Return [x, y] of the center of cell containing provided text 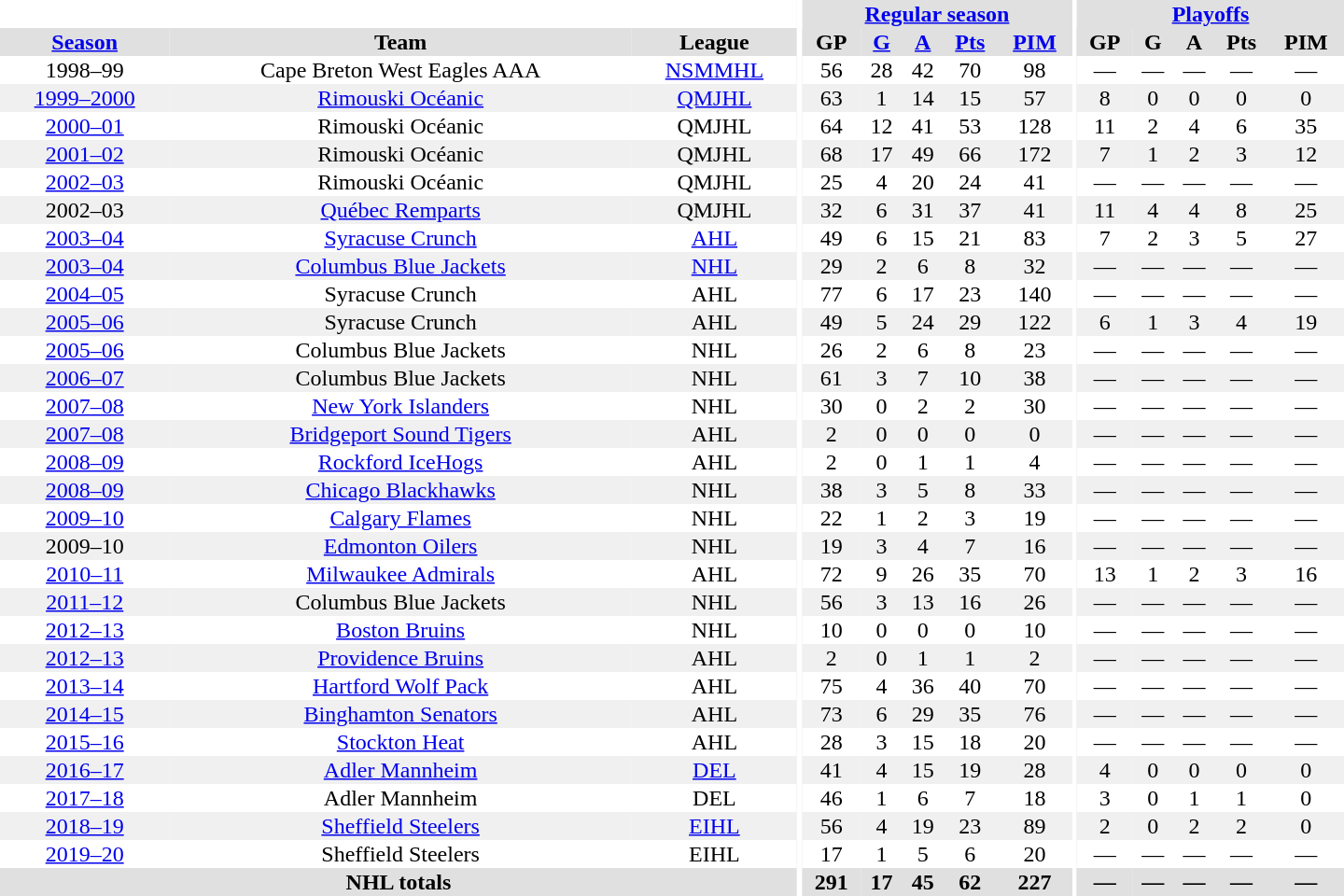
63 [832, 98]
21 [971, 238]
Playoffs [1211, 14]
14 [923, 98]
Regular season [937, 14]
2006–07 [84, 378]
172 [1034, 154]
Rockford IceHogs [399, 462]
Québec Remparts [399, 210]
31 [923, 210]
NHL totals [399, 882]
64 [832, 126]
2018–19 [84, 826]
42 [923, 70]
89 [1034, 826]
46 [832, 798]
83 [1034, 238]
140 [1034, 294]
Boston Bruins [399, 630]
98 [1034, 70]
2015–16 [84, 742]
2016–17 [84, 770]
2001–02 [84, 154]
Team [399, 42]
57 [1034, 98]
53 [971, 126]
73 [832, 714]
Cape Breton West Eagles AAA [399, 70]
Stockton Heat [399, 742]
2010–11 [84, 574]
Edmonton Oilers [399, 546]
2004–05 [84, 294]
9 [882, 574]
72 [832, 574]
Milwaukee Admirals [399, 574]
76 [1034, 714]
2019–20 [84, 854]
291 [832, 882]
Providence Bruins [399, 658]
2011–12 [84, 602]
36 [923, 686]
22 [832, 518]
2013–14 [84, 686]
1999–2000 [84, 98]
75 [832, 686]
128 [1034, 126]
2014–15 [84, 714]
2017–18 [84, 798]
Chicago Blackhawks [399, 490]
37 [971, 210]
Hartford Wolf Pack [399, 686]
62 [971, 882]
27 [1307, 238]
League [715, 42]
1998–99 [84, 70]
Bridgeport Sound Tigers [399, 434]
40 [971, 686]
45 [923, 882]
NSMMHL [715, 70]
77 [832, 294]
Binghamton Senators [399, 714]
227 [1034, 882]
2000–01 [84, 126]
Calgary Flames [399, 518]
Season [84, 42]
33 [1034, 490]
66 [971, 154]
68 [832, 154]
61 [832, 378]
122 [1034, 322]
New York Islanders [399, 406]
